Identify which cell holds the provided text, then report its (x, y) central coordinate. 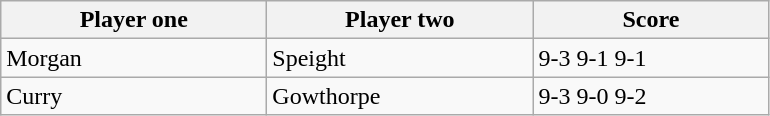
Curry (134, 96)
Morgan (134, 58)
Player two (400, 20)
Player one (134, 20)
Gowthorpe (400, 96)
Score (651, 20)
9-3 9-0 9-2 (651, 96)
Speight (400, 58)
9-3 9-1 9-1 (651, 58)
